Extract the [X, Y] coordinate from the center of the cell holding the provided text.  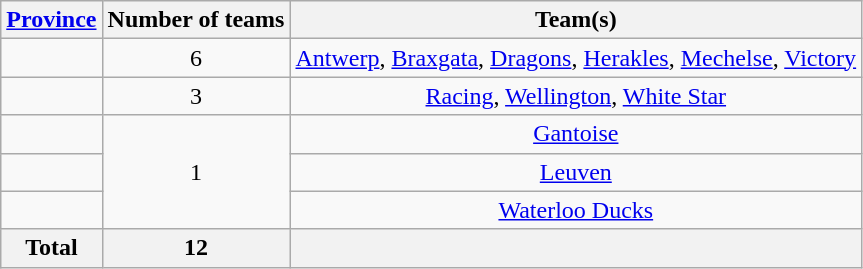
12 [196, 248]
Province [52, 20]
Number of teams [196, 20]
Team(s) [576, 20]
6 [196, 58]
Racing, Wellington, White Star [576, 96]
Leuven [576, 172]
3 [196, 96]
Gantoise [576, 134]
Total [52, 248]
Antwerp, Braxgata, Dragons, Herakles, Mechelse, Victory [576, 58]
Waterloo Ducks [576, 210]
1 [196, 172]
